Determine the [x, y] coordinate at the center of the cell enclosing the given text.  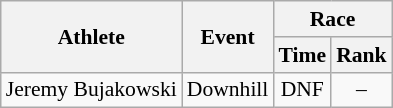
Downhill [228, 90]
Rank [362, 55]
Time [302, 55]
Race [332, 19]
Event [228, 36]
– [362, 90]
DNF [302, 90]
Jeremy Bujakowski [92, 90]
Athlete [92, 36]
